Search for the cell housing the specified text and yield its [x, y] center coordinate. 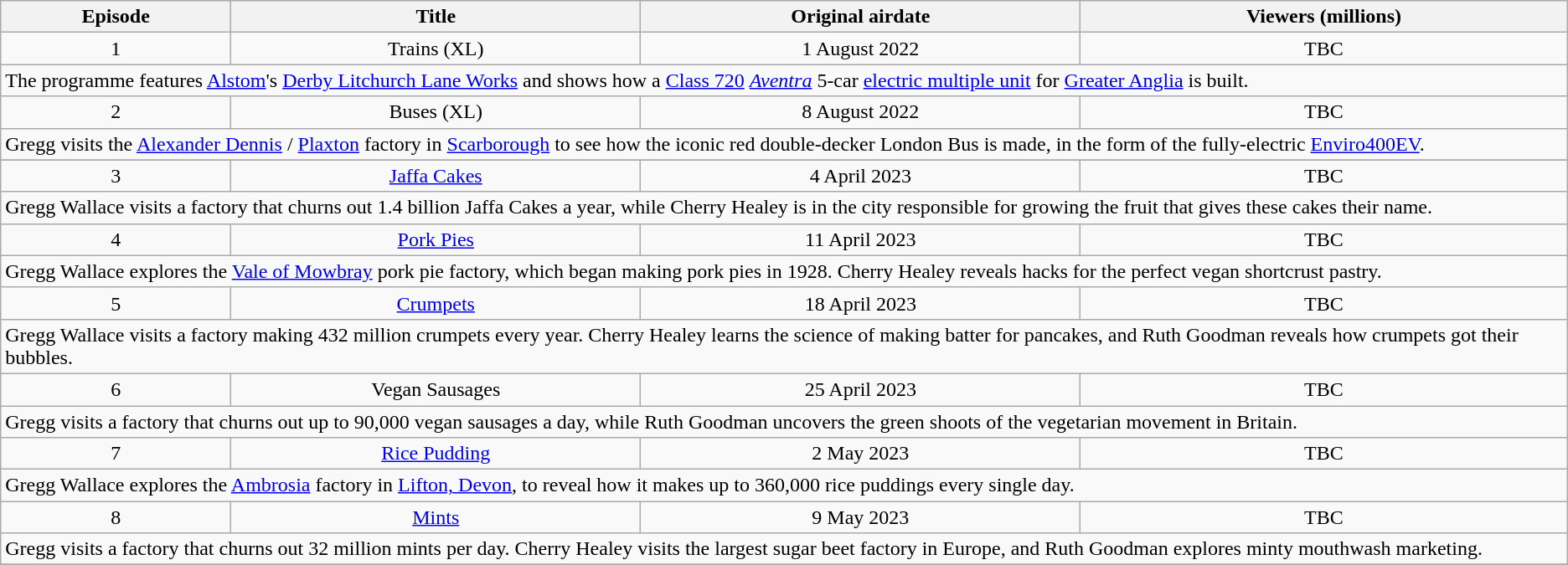
3 [116, 176]
Gregg Wallace explores the Ambrosia factory in Lifton, Devon, to reveal how it makes up to 360,000 rice puddings every single day. [784, 485]
8 [116, 517]
Title [436, 17]
4 [116, 239]
9 May 2023 [861, 517]
Original airdate [861, 17]
Episode [116, 17]
2 [116, 112]
5 [116, 303]
7 [116, 454]
18 April 2023 [861, 303]
Pork Pies [436, 239]
Jaffa Cakes [436, 176]
Buses (XL) [436, 112]
4 April 2023 [861, 176]
8 August 2022 [861, 112]
Vegan Sausages [436, 389]
1 [116, 49]
Crumpets [436, 303]
Viewers (millions) [1324, 17]
11 April 2023 [861, 239]
1 August 2022 [861, 49]
25 April 2023 [861, 389]
Trains (XL) [436, 49]
Rice Pudding [436, 454]
6 [116, 389]
2 May 2023 [861, 454]
Mints [436, 517]
